Pinpoint the cell where the given text exists, returning its [X, Y] midpoint coordinate. 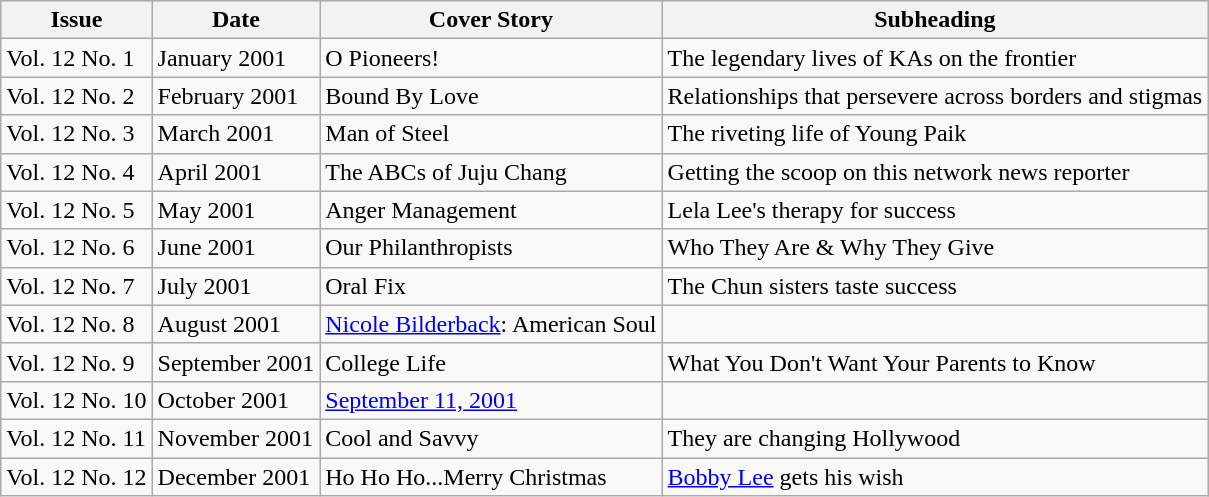
Vol. 12 No. 6 [76, 248]
Cover Story [491, 20]
December 2001 [236, 477]
O Pioneers! [491, 58]
The ABCs of Juju Chang [491, 172]
Vol. 12 No. 1 [76, 58]
College Life [491, 362]
Bound By Love [491, 96]
Issue [76, 20]
Vol. 12 No. 7 [76, 286]
The legendary lives of KAs on the frontier [935, 58]
Relationships that persevere across borders and stigmas [935, 96]
August 2001 [236, 324]
Bobby Lee gets his wish [935, 477]
April 2001 [236, 172]
May 2001 [236, 210]
March 2001 [236, 134]
Our Philanthropists [491, 248]
Lela Lee's therapy for success [935, 210]
Vol. 12 No. 11 [76, 438]
Vol. 12 No. 5 [76, 210]
Vol. 12 No. 9 [76, 362]
Ho Ho Ho...Merry Christmas [491, 477]
They are changing Hollywood [935, 438]
The riveting life of Young Paik [935, 134]
February 2001 [236, 96]
Getting the scoop on this network news reporter [935, 172]
The Chun sisters taste success [935, 286]
Date [236, 20]
Who They Are & Why They Give [935, 248]
Vol. 12 No. 4 [76, 172]
January 2001 [236, 58]
Vol. 12 No. 8 [76, 324]
Vol. 12 No. 3 [76, 134]
November 2001 [236, 438]
Vol. 12 No. 12 [76, 477]
September 2001 [236, 362]
October 2001 [236, 400]
September 11, 2001 [491, 400]
Oral Fix [491, 286]
Man of Steel [491, 134]
July 2001 [236, 286]
What You Don't Want Your Parents to Know [935, 362]
Vol. 12 No. 2 [76, 96]
June 2001 [236, 248]
Cool and Savvy [491, 438]
Subheading [935, 20]
Nicole Bilderback: American Soul [491, 324]
Vol. 12 No. 10 [76, 400]
Anger Management [491, 210]
